For the text-containing cell, return its midpoint in (X, Y) coordinate format. 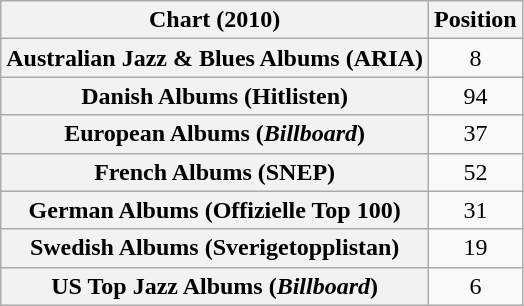
37 (476, 134)
French Albums (SNEP) (215, 172)
European Albums (Billboard) (215, 134)
Australian Jazz & Blues Albums (ARIA) (215, 58)
31 (476, 210)
Swedish Albums (Sverigetopplistan) (215, 248)
52 (476, 172)
19 (476, 248)
US Top Jazz Albums (Billboard) (215, 286)
German Albums (Offizielle Top 100) (215, 210)
Danish Albums (Hitlisten) (215, 96)
8 (476, 58)
94 (476, 96)
Chart (2010) (215, 20)
6 (476, 286)
Position (476, 20)
